Extract the [X, Y] coordinate from the center of the cell holding the provided text.  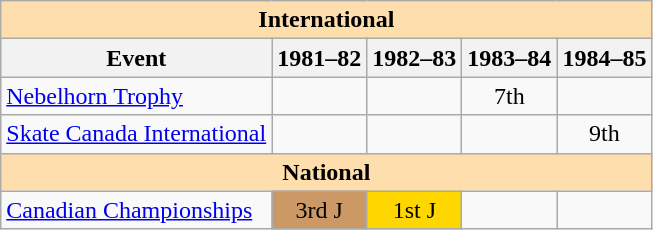
1982–83 [414, 58]
Skate Canada International [136, 134]
7th [510, 96]
Canadian Championships [136, 210]
1981–82 [320, 58]
3rd J [320, 210]
National [326, 172]
Nebelhorn Trophy [136, 96]
1st J [414, 210]
International [326, 20]
Event [136, 58]
9th [604, 134]
1984–85 [604, 58]
1983–84 [510, 58]
